Search for the cell housing the specified text and yield its (x, y) center coordinate. 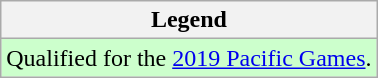
Qualified for the 2019 Pacific Games. (189, 58)
Legend (189, 20)
